Extract the [X, Y] coordinate from the center of the cell holding the provided text.  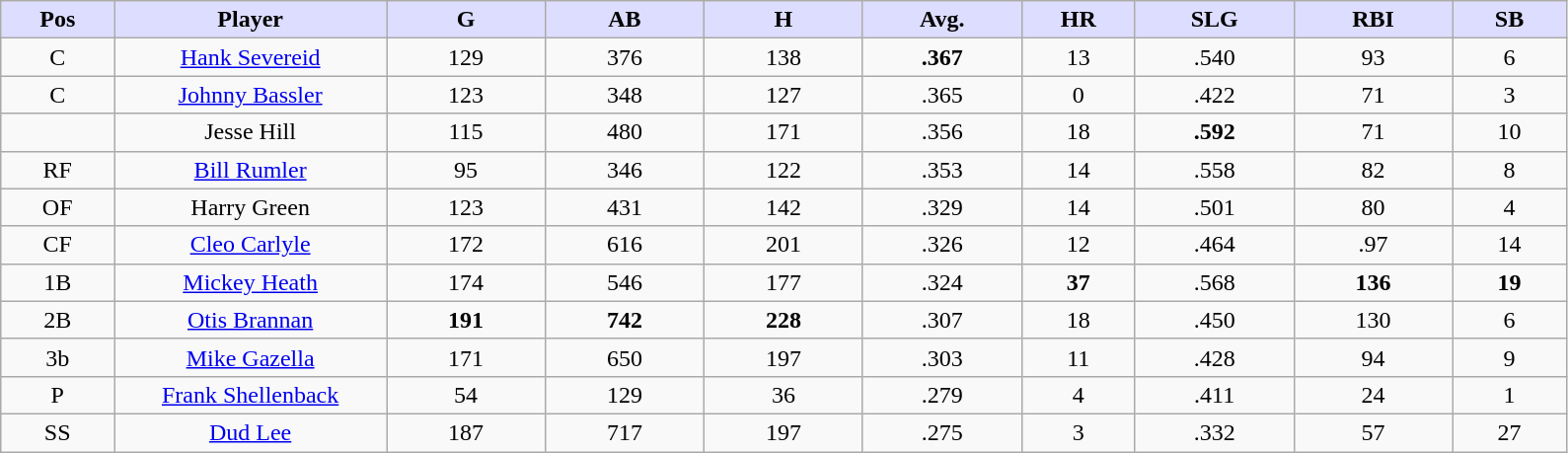
.332 [1214, 432]
54 [466, 395]
10 [1510, 132]
.450 [1214, 320]
2B [57, 320]
RBI [1374, 20]
57 [1374, 432]
Mickey Heath [251, 282]
142 [784, 207]
191 [466, 320]
AB [624, 20]
P [57, 395]
SB [1510, 20]
Pos [57, 20]
8 [1510, 170]
G [466, 20]
346 [624, 170]
228 [784, 320]
.356 [941, 132]
.307 [941, 320]
SS [57, 432]
80 [1374, 207]
127 [784, 95]
1 [1510, 395]
RF [57, 170]
3b [57, 357]
130 [1374, 320]
Dud Lee [251, 432]
480 [624, 132]
.428 [1214, 357]
.422 [1214, 95]
HR [1078, 20]
115 [466, 132]
122 [784, 170]
136 [1374, 282]
82 [1374, 170]
172 [466, 245]
.97 [1374, 245]
Hank Severeid [251, 57]
348 [624, 95]
1B [57, 282]
Avg. [941, 20]
24 [1374, 395]
CF [57, 245]
177 [784, 282]
187 [466, 432]
OF [57, 207]
Cleo Carlyle [251, 245]
37 [1078, 282]
13 [1078, 57]
Johnny Bassler [251, 95]
.558 [1214, 170]
376 [624, 57]
93 [1374, 57]
.329 [941, 207]
431 [624, 207]
.540 [1214, 57]
Frank Shellenback [251, 395]
.353 [941, 170]
Bill Rumler [251, 170]
Otis Brannan [251, 320]
SLG [1214, 20]
650 [624, 357]
742 [624, 320]
Player [251, 20]
616 [624, 245]
19 [1510, 282]
9 [1510, 357]
546 [624, 282]
H [784, 20]
.365 [941, 95]
.568 [1214, 282]
94 [1374, 357]
.324 [941, 282]
.464 [1214, 245]
.411 [1214, 395]
174 [466, 282]
Jesse Hill [251, 132]
.501 [1214, 207]
.279 [941, 395]
138 [784, 57]
27 [1510, 432]
36 [784, 395]
.592 [1214, 132]
Mike Gazella [251, 357]
.367 [941, 57]
11 [1078, 357]
Harry Green [251, 207]
12 [1078, 245]
201 [784, 245]
.303 [941, 357]
95 [466, 170]
717 [624, 432]
0 [1078, 95]
.275 [941, 432]
.326 [941, 245]
